Return the (x, y) coordinate for the center point of the cell that contains the specified text.  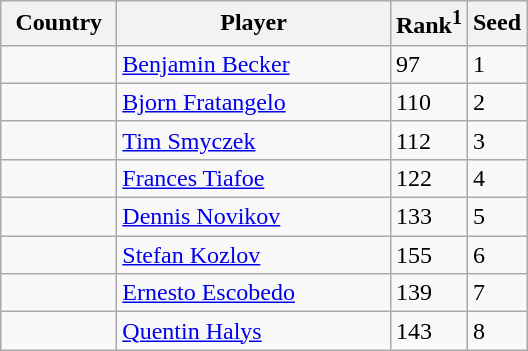
110 (428, 102)
Ernesto Escobedo (254, 293)
Seed (496, 24)
133 (428, 217)
3 (496, 140)
112 (428, 140)
1 (496, 64)
8 (496, 331)
Player (254, 24)
155 (428, 255)
5 (496, 217)
Frances Tiafoe (254, 178)
143 (428, 331)
139 (428, 293)
Country (59, 24)
Bjorn Fratangelo (254, 102)
122 (428, 178)
6 (496, 255)
Dennis Novikov (254, 217)
Quentin Halys (254, 331)
Benjamin Becker (254, 64)
Rank1 (428, 24)
Stefan Kozlov (254, 255)
97 (428, 64)
Tim Smyczek (254, 140)
7 (496, 293)
4 (496, 178)
2 (496, 102)
